From the cell containing the given text, extract its center point as (x, y) coordinate. 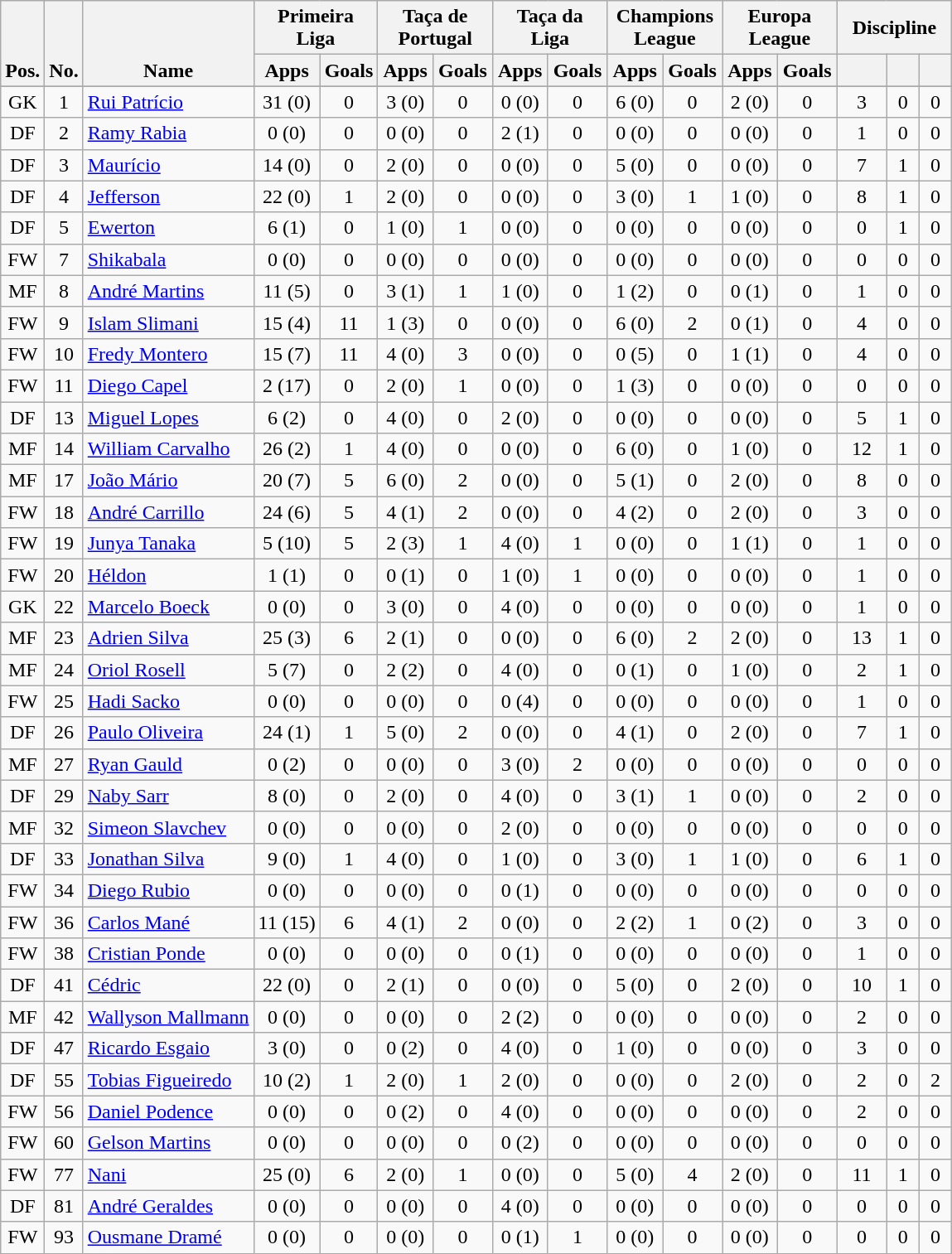
24 (1) (287, 733)
31 (0) (287, 102)
56 (64, 1111)
12 (862, 449)
André Martins (168, 291)
33 (64, 859)
15 (7) (287, 354)
36 (64, 922)
Ramy Rabia (168, 133)
Shikabala (168, 259)
Marcelo Boeck (168, 607)
8 (0) (287, 796)
Islam Slimani (168, 322)
6 (1) (287, 228)
Ousmane Dramé (168, 1237)
Junya Tanaka (168, 544)
20 (64, 575)
João Mário (168, 481)
4 (2) (635, 512)
Pos. (23, 43)
11 (15) (287, 922)
No. (64, 43)
5 (10) (287, 544)
André Carrillo (168, 512)
10 (2) (287, 1080)
2 (17) (287, 385)
Ewerton (168, 228)
60 (64, 1143)
Taça de Portugal (436, 28)
34 (64, 890)
38 (64, 954)
2 (3) (406, 544)
Ricardo Esgaio (168, 1048)
Diego Rubio (168, 890)
William Carvalho (168, 449)
Fredy Montero (168, 354)
6 (2) (287, 417)
Europa League (780, 28)
André Geraldes (168, 1206)
Hadi Sacko (168, 701)
Naby Sarr (168, 796)
1 (2) (635, 291)
Jonathan Silva (168, 859)
17 (64, 481)
Champions League (664, 28)
Primeira Liga (316, 28)
5 (1) (635, 481)
Héldon (168, 575)
15 (4) (287, 322)
Cristian Ponde (168, 954)
27 (64, 764)
41 (64, 985)
24 (6) (287, 512)
14 (64, 449)
25 (64, 701)
Maurício (168, 165)
55 (64, 1080)
29 (64, 796)
Diego Capel (168, 385)
77 (64, 1174)
26 (64, 733)
22 (64, 607)
Wallyson Mallmann (168, 1017)
20 (7) (287, 481)
Miguel Lopes (168, 417)
0 (5) (635, 354)
0 (4) (520, 701)
24 (64, 670)
Name (168, 43)
14 (0) (287, 165)
18 (64, 512)
Rui Patrício (168, 102)
Taça da Liga (550, 28)
23 (64, 638)
Oriol Rosell (168, 670)
47 (64, 1048)
Gelson Martins (168, 1143)
Carlos Mané (168, 922)
42 (64, 1017)
9 (64, 322)
Nani (168, 1174)
32 (64, 827)
5 (7) (287, 670)
93 (64, 1237)
19 (64, 544)
Daniel Podence (168, 1111)
Jefferson (168, 196)
11 (5) (287, 291)
25 (3) (287, 638)
25 (0) (287, 1174)
26 (2) (287, 449)
Cédric (168, 985)
Discipline (895, 28)
81 (64, 1206)
Paulo Oliveira (168, 733)
Adrien Silva (168, 638)
Simeon Slavchev (168, 827)
Tobias Figueiredo (168, 1080)
9 (0) (287, 859)
Ryan Gauld (168, 764)
